Identify which cell holds the provided text, then report its [X, Y] central coordinate. 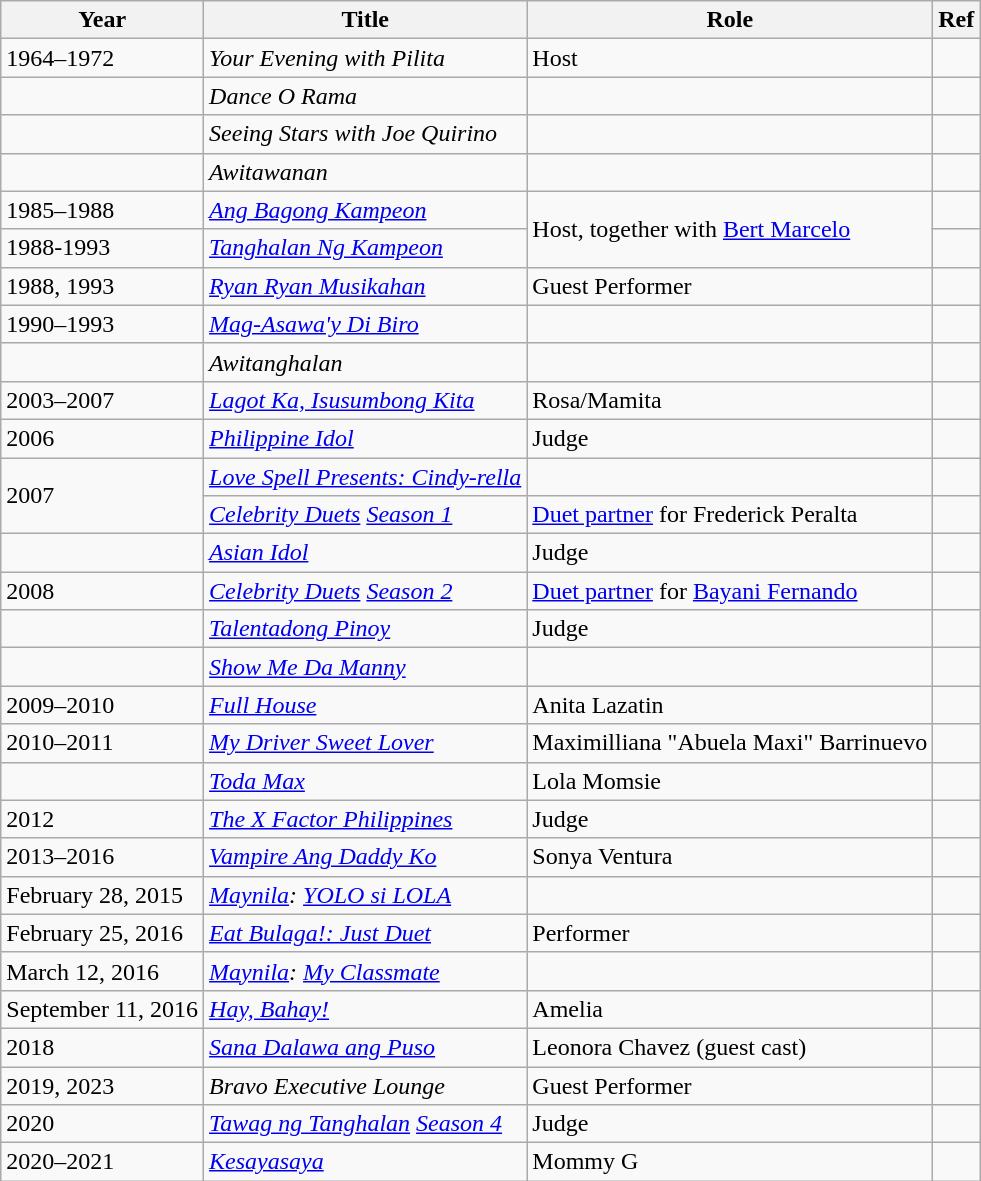
Sana Dalawa ang Puso [366, 1047]
Tawag ng Tanghalan Season 4 [366, 1124]
1988, 1993 [102, 286]
Ref [956, 20]
2009–2010 [102, 705]
The X Factor Philippines [366, 819]
Title [366, 20]
February 28, 2015 [102, 895]
2008 [102, 591]
Host [730, 58]
March 12, 2016 [102, 971]
Amelia [730, 1009]
1990–1993 [102, 324]
Seeing Stars with Joe Quirino [366, 134]
Performer [730, 933]
Awitawanan [366, 172]
Ryan Ryan Musikahan [366, 286]
My Driver Sweet Lover [366, 743]
Duet partner for Bayani Fernando [730, 591]
Mommy G [730, 1162]
Eat Bulaga!: Just Duet [366, 933]
1988-1993 [102, 248]
2013–2016 [102, 857]
Vampire Ang Daddy Ko [366, 857]
Show Me Da Manny [366, 667]
2006 [102, 438]
Lola Momsie [730, 781]
Tanghalan Ng Kampeon [366, 248]
2007 [102, 496]
2019, 2023 [102, 1085]
Mag-Asawa'y Di Biro [366, 324]
Kesayasaya [366, 1162]
Anita Lazatin [730, 705]
Maximilliana "Abuela Maxi" Barrinuevo [730, 743]
Sonya Ventura [730, 857]
Lagot Ka, Isusumbong Kita [366, 400]
Love Spell Presents: Cindy-rella [366, 477]
Dance O Rama [366, 96]
Rosa/Mamita [730, 400]
Celebrity Duets Season 2 [366, 591]
Year [102, 20]
Toda Max [366, 781]
1985–1988 [102, 210]
Full House [366, 705]
Duet partner for Frederick Peralta [730, 515]
Leonora Chavez (guest cast) [730, 1047]
February 25, 2016 [102, 933]
2018 [102, 1047]
Philippine Idol [366, 438]
Asian Idol [366, 553]
Your Evening with Pilita [366, 58]
2020 [102, 1124]
Role [730, 20]
Bravo Executive Lounge [366, 1085]
Hay, Bahay! [366, 1009]
Talentadong Pinoy [366, 629]
Ang Bagong Kampeon [366, 210]
Maynila: YOLO si LOLA [366, 895]
Host, together with Bert Marcelo [730, 229]
2012 [102, 819]
1964–1972 [102, 58]
Maynila: My Classmate [366, 971]
September 11, 2016 [102, 1009]
Awitanghalan [366, 362]
2003–2007 [102, 400]
2010–2011 [102, 743]
Celebrity Duets Season 1 [366, 515]
2020–2021 [102, 1162]
